From the cell containing the given text, extract its center point as (x, y) coordinate. 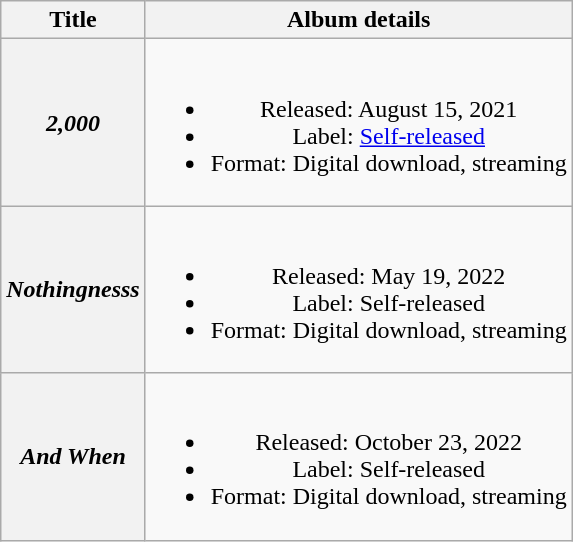
Released: May 19, 2022Label: Self-releasedFormat: Digital download, streaming (358, 290)
Released: August 15, 2021Label: Self-releasedFormat: Digital download, streaming (358, 122)
Nothingnesss (73, 290)
Released: October 23, 2022Label: Self-releasedFormat: Digital download, streaming (358, 456)
Album details (358, 20)
And When (73, 456)
Title (73, 20)
2,000 (73, 122)
